Find where the given text appears and provide that cell's center as [x, y] coordinate. 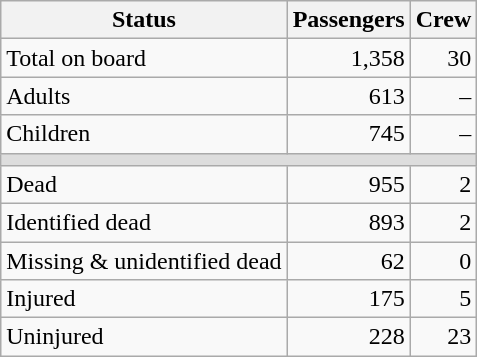
5 [444, 299]
1,358 [348, 58]
23 [444, 337]
62 [348, 261]
Crew [444, 20]
Uninjured [144, 337]
Children [144, 134]
30 [444, 58]
955 [348, 184]
Injured [144, 299]
Total on board [144, 58]
Adults [144, 96]
Identified dead [144, 222]
Missing & unidentified dead [144, 261]
228 [348, 337]
745 [348, 134]
Passengers [348, 20]
Status [144, 20]
893 [348, 222]
613 [348, 96]
175 [348, 299]
0 [444, 261]
Dead [144, 184]
